For the text-containing cell, return its midpoint in (X, Y) coordinate format. 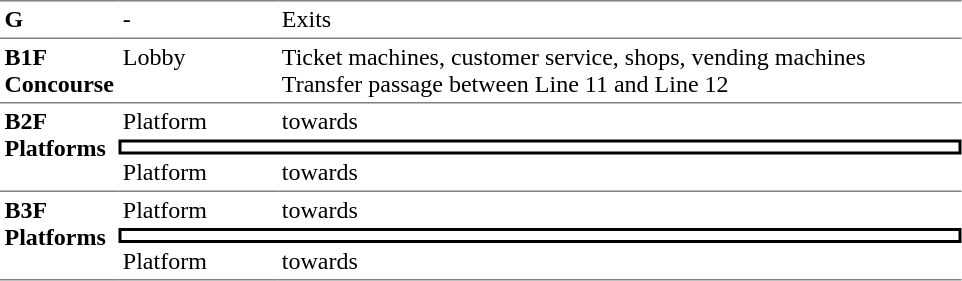
Lobby (198, 71)
- (198, 20)
B2F Platforms (59, 148)
Exits (619, 20)
Ticket machines, customer service, shops, vending machinesTransfer passage between Line 11 and Line 12 (619, 71)
B1FConcourse (59, 71)
G (59, 20)
B3F Platforms (59, 236)
